Search for the cell housing the specified text and yield its [x, y] center coordinate. 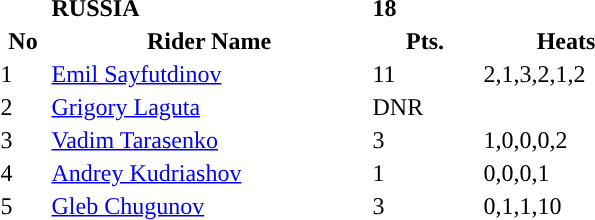
Emil Sayfutdinov [209, 74]
DNR [425, 107]
3 [425, 140]
1 [425, 173]
Rider Name [209, 41]
Grigory Laguta [209, 107]
11 [425, 74]
Pts. [425, 41]
Andrey Kudriashov [209, 173]
Vadim Tarasenko [209, 140]
